Search for the cell housing the specified text and yield its [x, y] center coordinate. 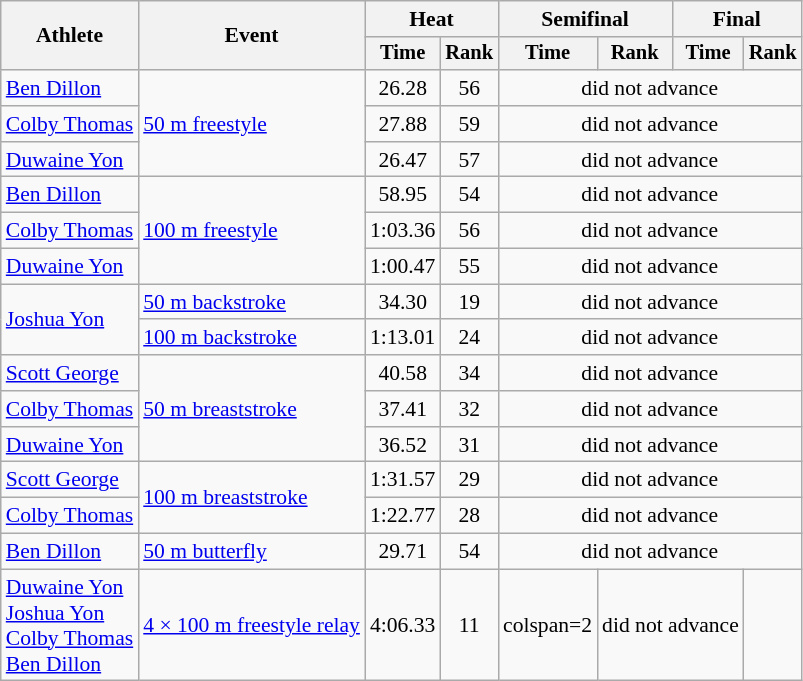
36.52 [402, 445]
4 × 100 m freestyle relay [252, 625]
Event [252, 36]
57 [469, 160]
29.71 [402, 552]
1:00.47 [402, 267]
58.95 [402, 195]
1:13.01 [402, 338]
29 [469, 480]
1:22.77 [402, 516]
Joshua Yon [70, 320]
100 m freestyle [252, 230]
Final [736, 19]
40.58 [402, 373]
32 [469, 409]
34.30 [402, 302]
19 [469, 302]
24 [469, 338]
Athlete [70, 36]
55 [469, 267]
50 m backstroke [252, 302]
Semifinal [585, 19]
Heat [432, 19]
26.28 [402, 88]
50 m breaststroke [252, 408]
100 m breaststroke [252, 498]
31 [469, 445]
4:06.33 [402, 625]
100 m backstroke [252, 338]
26.47 [402, 160]
Duwaine YonJoshua YonColby ThomasBen Dillon [70, 625]
1:03.36 [402, 231]
27.88 [402, 124]
colspan=2 [548, 625]
50 m butterfly [252, 552]
11 [469, 625]
50 m freestyle [252, 124]
59 [469, 124]
37.41 [402, 409]
34 [469, 373]
28 [469, 516]
1:31.57 [402, 480]
